Extract the (X, Y) coordinate from the center of the cell holding the provided text.  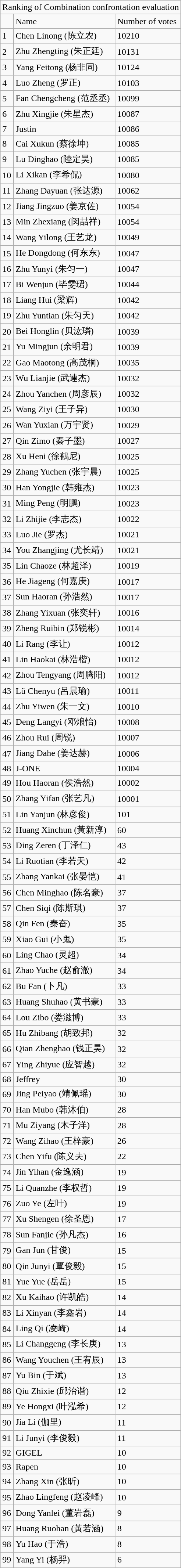
Lin Haokai (林浩楷) (64, 660)
Ye Hongxi (叶泓希) (64, 1407)
Deng Langyi (邓烺怡) (64, 722)
Li Quanzhe (李权哲) (64, 1188)
99 (7, 1560)
Cai Xukun (蔡徐坤) (64, 144)
Luo Jie (罗杰) (64, 535)
Zhou Tengyang (周腾阳) (64, 675)
38 (7, 613)
Number of votes (148, 21)
Li Ruotian (李若天) (64, 862)
Zhu Yunyi (朱匀一) (64, 269)
21 (7, 347)
66 (7, 1049)
10131 (148, 51)
Liang Hui (梁辉) (64, 300)
82 (7, 1297)
10035 (148, 363)
4 (7, 83)
Qin Zimo (秦子墨) (64, 441)
31 (7, 503)
Mu Ziyang (木子洋) (64, 1125)
Wu Lianjie (武連杰) (64, 378)
Huang Ruohan (黃若涵) (64, 1529)
101 (148, 815)
10016 (148, 613)
90 (7, 1422)
Name (64, 21)
Huang Shuhao (黄书豪) (64, 1002)
Lü Chenyu (呂晨瑜) (64, 691)
25 (7, 410)
Ranking of Combination confrontation evaluation (90, 7)
Fan Chengcheng (范丞丞) (64, 98)
Zhu Yuntian (朱匀天) (64, 316)
10022 (148, 519)
Qin Junyi (覃俊毅) (64, 1266)
Li Zhijie (李志杰) (64, 519)
7 (7, 129)
Zhang Yifan (张艺凡) (64, 799)
Chen Yifu (陈义夫) (64, 1157)
Wan Yuxian (万宇贤) (64, 425)
Zhou Yanchen (周彦辰) (64, 394)
Li Rang (李让) (64, 644)
Li Junyi (李俊毅) (64, 1438)
Chen Linong (陈立农) (64, 36)
Ming Peng (明鵬) (64, 503)
Xiao Gui (小鬼) (64, 940)
23 (7, 378)
Jing Peiyao (靖佩瑶) (64, 1095)
Xu Heni (徐鶴尼) (64, 457)
51 (7, 815)
55 (7, 877)
64 (7, 1017)
Yue Yue (岳岳) (64, 1282)
27 (7, 441)
10002 (148, 783)
Zuo Ye (左叶) (64, 1204)
Zhang Yankai (张晏恺) (64, 877)
J-ONE (64, 768)
Yang Feitong (杨非同) (64, 68)
He Jiageng (何嘉庚) (64, 582)
49 (7, 783)
62 (7, 987)
81 (7, 1282)
Yu Hao (于浩) (64, 1544)
Lin Chaoze (林超泽) (64, 566)
29 (7, 472)
Lu Dinghao (陸定昊) (64, 159)
Ding Zeren (丁泽仁) (64, 846)
45 (7, 722)
Bei Honglin (贝汯璘) (64, 331)
Ling Chao (灵超) (64, 955)
Zhu Yiwen (朱一文) (64, 707)
Jin Yihan (金逸涵) (64, 1172)
Lou Zibo (娄滋博) (64, 1017)
10014 (148, 629)
53 (7, 846)
2 (7, 51)
10006 (148, 754)
88 (7, 1391)
10044 (148, 284)
18 (7, 300)
78 (7, 1235)
Ying Zhiyue (应智越) (64, 1064)
You Zhangjing (尤长靖) (64, 550)
80 (7, 1266)
1 (7, 36)
10099 (148, 98)
85 (7, 1344)
48 (7, 768)
Min Zhexiang (闵喆祥) (64, 222)
59 (7, 940)
96 (7, 1513)
10011 (148, 691)
10004 (148, 768)
94 (7, 1482)
Li Xikan (李希侃) (64, 175)
Qian Zhenghao (钱正昊) (64, 1049)
77 (7, 1219)
5 (7, 98)
Zhu Xingjie (朱星杰) (64, 115)
Wang Zihao (王梓豪) (64, 1141)
10010 (148, 707)
Luo Zheng (罗正) (64, 83)
10124 (148, 68)
Jiang Jingzuo (姜京佐) (64, 206)
10001 (148, 799)
47 (7, 754)
36 (7, 582)
10080 (148, 175)
Han Mubo (韩沐伯) (64, 1110)
63 (7, 1002)
71 (7, 1125)
10062 (148, 191)
40 (7, 644)
Bi Wenjun (毕雯珺) (64, 284)
50 (7, 799)
70 (7, 1110)
Wang Ziyi (王子异) (64, 410)
76 (7, 1204)
Dong Yanlei (董岩磊) (64, 1513)
84 (7, 1329)
Chen Siqi (陈斯琪) (64, 908)
Chen Minghao (陈名豪) (64, 893)
72 (7, 1141)
56 (7, 893)
3 (7, 68)
Sun Haoran (孙浩然) (64, 597)
Rapen (64, 1467)
Hu Zhibang (胡致邦) (64, 1034)
20 (7, 331)
54 (7, 862)
65 (7, 1034)
Xu Kaihao (许凯皓) (64, 1297)
10103 (148, 83)
79 (7, 1250)
61 (7, 971)
Zhang Yuchen (张宇晨) (64, 472)
Justin (64, 129)
97 (7, 1529)
10030 (148, 410)
Lin Yanjun (林彦俊) (64, 815)
10027 (148, 441)
92 (7, 1453)
Bu Fan (卜凡) (64, 987)
Zhou Rui (周锐) (64, 738)
Sun Fanjie (孙凡杰) (64, 1235)
10087 (148, 115)
Zheng Ruibin (郑锐彬) (64, 629)
Qiu Zhixie (邱治谐) (64, 1391)
Wang Yilong (王艺龙) (64, 238)
57 (7, 908)
Jia Li (伽里) (64, 1422)
10086 (148, 129)
24 (7, 394)
75 (7, 1188)
Huang Xinchun (黃新淳) (64, 830)
10019 (148, 566)
95 (7, 1497)
Yang Yi (杨羿) (64, 1560)
Jeffrey (64, 1079)
89 (7, 1407)
10008 (148, 722)
Gao Maotong (高茂桐) (64, 363)
98 (7, 1544)
Zhao Lingfeng (赵凌峰) (64, 1497)
58 (7, 924)
83 (7, 1313)
Li Xinyan (李鑫岩) (64, 1313)
39 (7, 629)
Xu Shengen (徐圣恩) (64, 1219)
10049 (148, 238)
Hou Haoran (侯浩然) (64, 783)
10210 (148, 36)
Wang Youchen (王宥辰) (64, 1360)
67 (7, 1064)
93 (7, 1467)
Yu Bin (于斌) (64, 1376)
Gan Jun (甘俊) (64, 1250)
Zhang Dayuan (张达源) (64, 191)
Zhao Yuche (赵俞澈) (64, 971)
He Dongdong (何东东) (64, 253)
Li Changgeng (李长庚) (64, 1344)
87 (7, 1376)
73 (7, 1157)
Zhu Zhengting (朱正廷) (64, 51)
Zhang Xin (张昕) (64, 1482)
10007 (148, 738)
69 (7, 1095)
86 (7, 1360)
GIGEL (64, 1453)
Yu Mingjun (余明君) (64, 347)
52 (7, 830)
10029 (148, 425)
Ling Qi (凌崎) (64, 1329)
74 (7, 1172)
Jiang Dahe (姜达赫) (64, 754)
Han Yongjie (韩雍杰) (64, 488)
91 (7, 1438)
44 (7, 707)
46 (7, 738)
Qin Fen (秦奋) (64, 924)
68 (7, 1079)
Zhang Yixuan (张奕轩) (64, 613)
